Locate the cell with the specified text and output its (x, y) center coordinate. 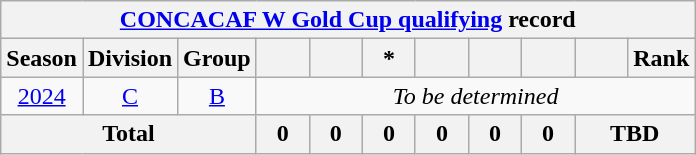
Total (128, 134)
2024 (42, 96)
CONCACAF W Gold Cup qualifying record (348, 20)
Season (42, 58)
TBD (635, 134)
B (218, 96)
To be determined (476, 96)
C (130, 96)
* (388, 58)
Division (130, 58)
Rank (662, 58)
Group (218, 58)
